From the cell containing the given text, extract its center point as (x, y) coordinate. 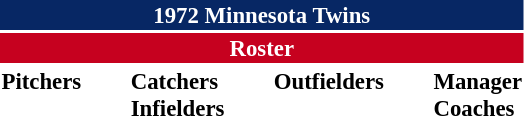
Roster (262, 48)
1972 Minnesota Twins (262, 15)
